Return [x, y] of the center of cell containing provided text 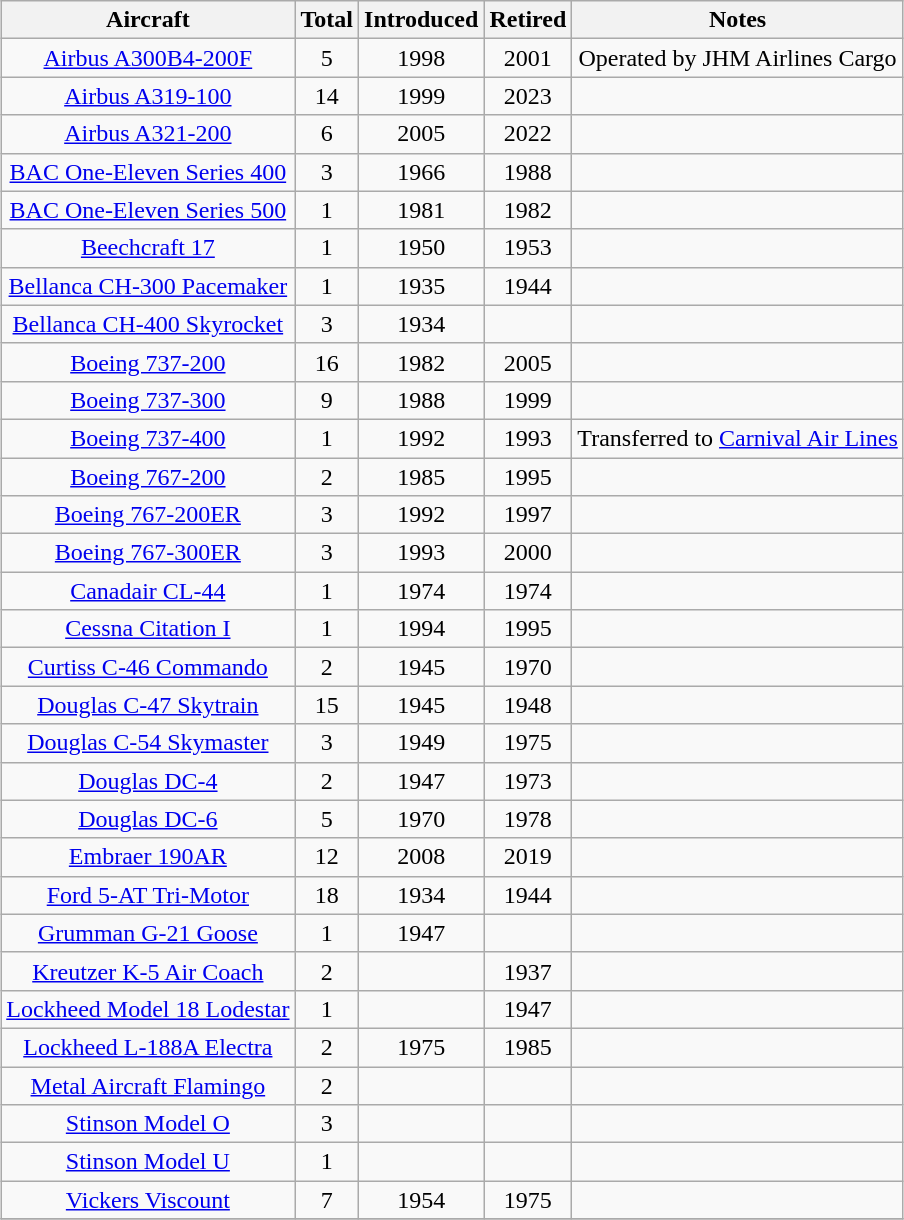
Boeing 737-400 [148, 438]
Curtiss C-46 Commando [148, 667]
Operated by JHM Airlines Cargo [738, 58]
1981 [422, 210]
1949 [422, 743]
Boeing 737-300 [148, 400]
Cessna Citation I [148, 629]
Airbus A321-200 [148, 134]
1935 [422, 286]
1994 [422, 629]
Vickers Viscount [148, 1200]
BAC One-Eleven Series 500 [148, 210]
1948 [528, 705]
9 [327, 400]
1997 [528, 515]
Canadair CL-44 [148, 591]
BAC One-Eleven Series 400 [148, 172]
1954 [422, 1200]
18 [327, 895]
Kreutzer K-5 Air Coach [148, 971]
Introduced [422, 20]
Douglas DC-6 [148, 819]
Notes [738, 20]
6 [327, 134]
1950 [422, 248]
2001 [528, 58]
Stinson Model U [148, 1162]
2023 [528, 96]
Douglas DC-4 [148, 781]
Bellanca CH-400 Skyrocket [148, 324]
Aircraft [148, 20]
Grumman G-21 Goose [148, 933]
Airbus A300B4-200F [148, 58]
Lockheed L-188A Electra [148, 1047]
1966 [422, 172]
2008 [422, 857]
Beechcraft 17 [148, 248]
1953 [528, 248]
2019 [528, 857]
Boeing 767-300ER [148, 553]
1973 [528, 781]
16 [327, 362]
Douglas C-54 Skymaster [148, 743]
1998 [422, 58]
14 [327, 96]
12 [327, 857]
Bellanca CH-300 Pacemaker [148, 286]
Boeing 767-200 [148, 477]
Boeing 737-200 [148, 362]
Embraer 190AR [148, 857]
Transferred to Carnival Air Lines [738, 438]
15 [327, 705]
Ford 5-AT Tri-Motor [148, 895]
7 [327, 1200]
2022 [528, 134]
Total [327, 20]
Retired [528, 20]
2000 [528, 553]
Metal Aircraft Flamingo [148, 1085]
Douglas C-47 Skytrain [148, 705]
Lockheed Model 18 Lodestar [148, 1009]
Boeing 767-200ER [148, 515]
Airbus A319-100 [148, 96]
1978 [528, 819]
1937 [528, 971]
Stinson Model O [148, 1124]
